Provide the (X, Y) coordinate of the cell's center where the given text is located.  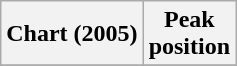
Peakposition (189, 34)
Chart (2005) (72, 34)
